Capture the cell that displays the provided text and extract its [X, Y] central coordinate. 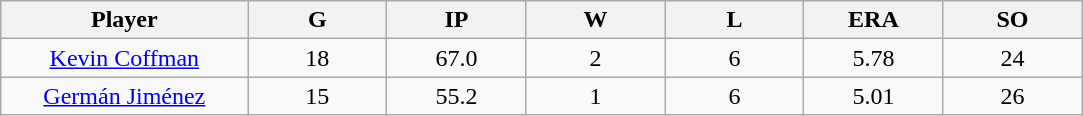
26 [1012, 96]
24 [1012, 58]
Player [124, 20]
Germán Jiménez [124, 96]
G [318, 20]
SO [1012, 20]
Kevin Coffman [124, 58]
W [596, 20]
IP [456, 20]
67.0 [456, 58]
15 [318, 96]
2 [596, 58]
5.01 [874, 96]
1 [596, 96]
5.78 [874, 58]
55.2 [456, 96]
ERA [874, 20]
L [734, 20]
18 [318, 58]
